Capture the cell that displays the provided text and extract its (X, Y) central coordinate. 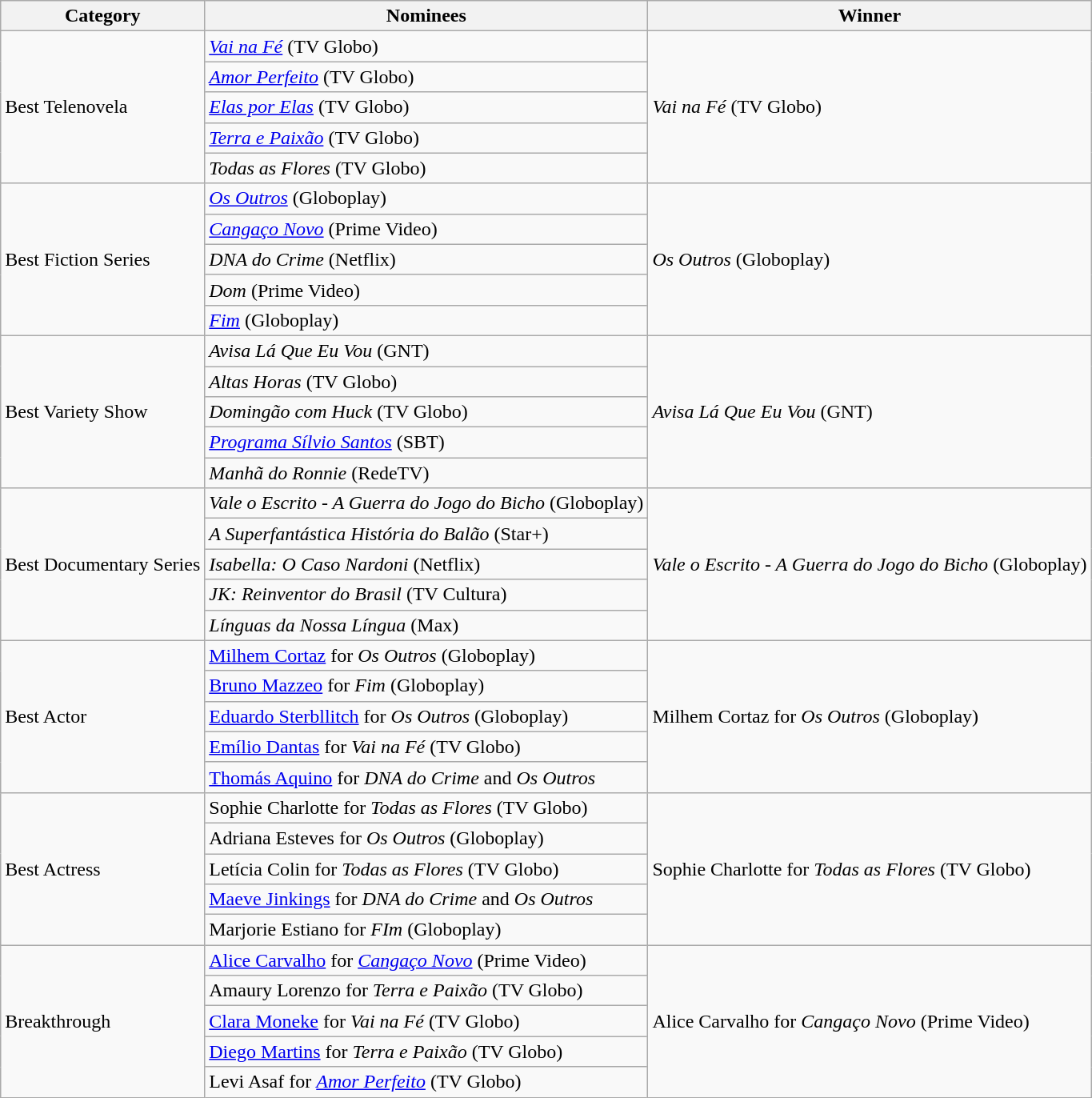
Best Actor (102, 716)
A Superfantástica História do Balão (Star+) (426, 534)
Best Documentary Series (102, 564)
Programa Sílvio Santos (SBT) (426, 443)
Isabella: O Caso Nardoni (Netflix) (426, 564)
Category (102, 16)
Nominees (426, 16)
Best Actress (102, 868)
Amaury Lorenzo for Terra e Paixão (TV Globo) (426, 991)
Best Variety Show (102, 411)
Clara Moneke for Vai na Fé (TV Globo) (426, 1021)
Fim (Globoplay) (426, 320)
Eduardo Sterbllitch for Os Outros (Globoplay) (426, 716)
Amor Perfeito (TV Globo) (426, 77)
Best Fiction Series (102, 259)
Winner (870, 16)
Thomás Aquino for DNA do Crime and Os Outros (426, 777)
Cangaço Novo (Prime Video) (426, 229)
Dom (Prime Video) (426, 290)
Diego Martins for Terra e Paixão (TV Globo) (426, 1052)
Terra e Paixão (TV Globo) (426, 138)
Levi Asaf for Amor Perfeito (TV Globo) (426, 1082)
Bruno Mazzeo for Fim (Globoplay) (426, 686)
Maeve Jinkings for DNA do Crime and Os Outros (426, 900)
DNA do Crime (Netflix) (426, 259)
Manhã do Ronnie (RedeTV) (426, 473)
Marjorie Estiano for FIm (Globoplay) (426, 930)
Emílio Dantas for Vai na Fé (TV Globo) (426, 747)
Breakthrough (102, 1021)
Adriana Esteves for Os Outros (Globoplay) (426, 838)
Elas por Elas (TV Globo) (426, 107)
Letícia Colin for Todas as Flores (TV Globo) (426, 868)
Línguas da Nossa Língua (Max) (426, 625)
Altas Horas (TV Globo) (426, 382)
Todas as Flores (TV Globo) (426, 168)
Domingão com Huck (TV Globo) (426, 412)
JK: Reinventor do Brasil (TV Cultura) (426, 595)
Best Telenovela (102, 107)
